Return the (X, Y) coordinate for the center point of the cell that contains the specified text.  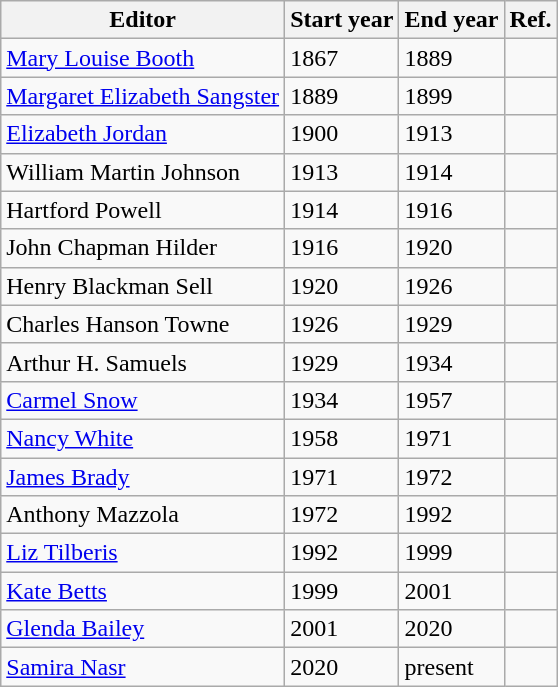
James Brady (143, 477)
Ref. (530, 20)
Elizabeth Jordan (143, 134)
1867 (342, 58)
Carmel Snow (143, 400)
Glenda Bailey (143, 629)
Margaret Elizabeth Sangster (143, 96)
1899 (452, 96)
1958 (342, 438)
1900 (342, 134)
John Chapman Hilder (143, 248)
1957 (452, 400)
Henry Blackman Sell (143, 286)
Editor (143, 20)
Kate Betts (143, 591)
End year (452, 20)
William Martin Johnson (143, 172)
Arthur H. Samuels (143, 362)
Charles Hanson Towne (143, 324)
present (452, 667)
Samira Nasr (143, 667)
Anthony Mazzola (143, 515)
Nancy White (143, 438)
Start year (342, 20)
Mary Louise Booth (143, 58)
Hartford Powell (143, 210)
Liz Tilberis (143, 553)
